Identify which cell holds the provided text, then report its [X, Y] central coordinate. 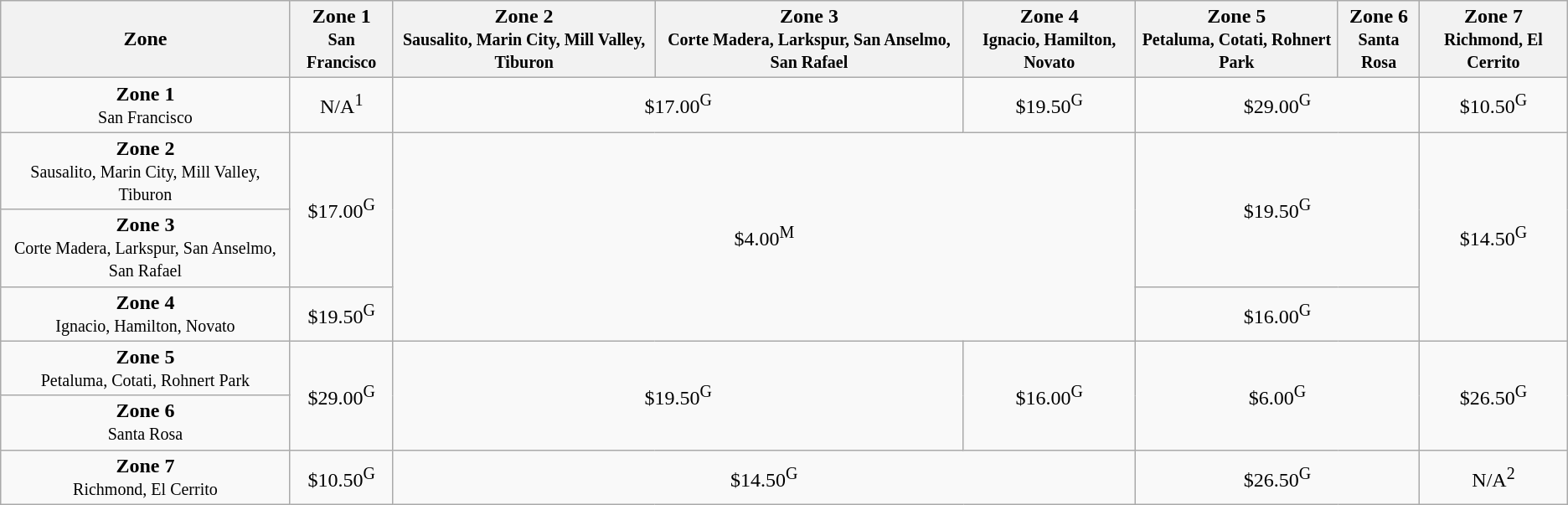
$4.00M [764, 236]
Zone [146, 39]
N/A2 [1494, 477]
N/A1 [342, 106]
$6.00G [1277, 395]
